Determine the (X, Y) coordinate at the center of the cell enclosing the given text.  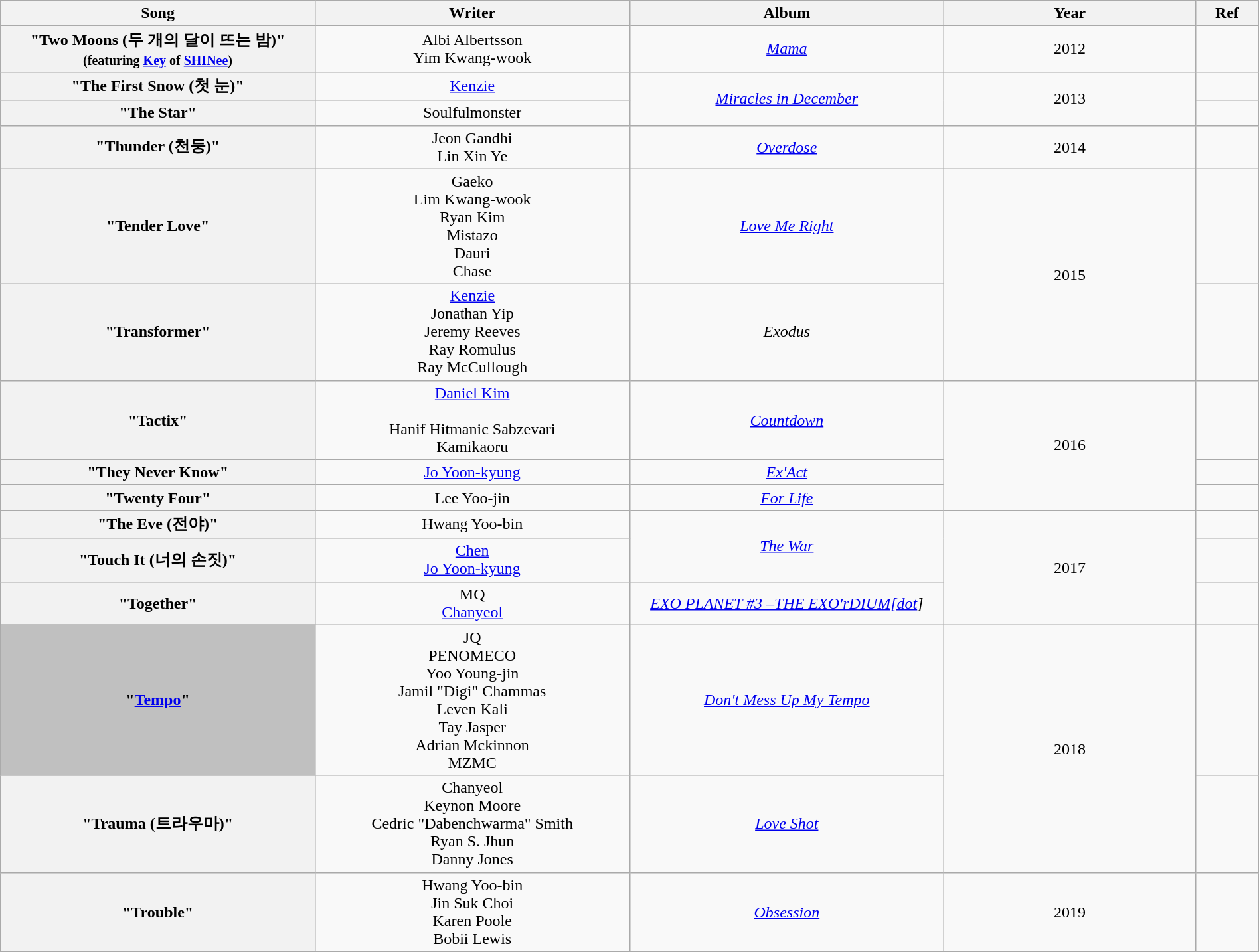
Ex'Act (787, 472)
"Transformer" (158, 332)
"The Eve (전야)" (158, 524)
"Touch It (너의 손짓)" (158, 560)
Exodus (787, 332)
Kenzie (472, 86)
2015 (1070, 275)
For Life (787, 497)
"Tender Love" (158, 226)
Love Shot (787, 824)
Ref (1227, 13)
Overdose (787, 147)
2014 (1070, 147)
"Together" (158, 603)
Daniel KimHanif Hitmanic Sabzevari Kamikaoru (472, 420)
Kenzie Jonathan Yip Jeremy Reeves Ray Romulus Ray McCullough (472, 332)
Miracles in December (787, 98)
ChanyeolKeynon MooreCedric "Dabenchwarma" SmithRyan S. JhunDanny Jones (472, 824)
Jo Yoon-kyung (472, 472)
Song (158, 13)
Year (1070, 13)
The War (787, 546)
"Trouble" (158, 912)
2012 (1070, 49)
"They Never Know" (158, 472)
Love Me Right (787, 226)
"The First Snow (첫 눈)" (158, 86)
EXO PLANET #3 –THE EXO'rDIUM[dot] (787, 603)
"The Star" (158, 113)
ChenJo Yoon-kyung (472, 560)
"Tempo" (158, 700)
Jeon GandhiLin Xin Ye (472, 147)
Hwang Yoo-bin (472, 524)
Don't Mess Up My Tempo (787, 700)
"Twenty Four" (158, 497)
Gaeko Lim Kwang-wook Ryan Kim Mistazo Dauri Chase (472, 226)
2019 (1070, 912)
"Two Moons (두 개의 달이 뜨는 밤)" (featuring Key of SHINee) (158, 49)
Countdown (787, 420)
2013 (1070, 98)
"Tactix" (158, 420)
"Thunder (천둥)" (158, 147)
2016 (1070, 445)
JQPENOMECOYoo Young-jinJamil "Digi" ChammasLeven KaliTay JasperAdrian MckinnonMZMC (472, 700)
Mama (787, 49)
Soulfulmonster (472, 113)
MQChanyeol (472, 603)
"Trauma (트라우마)" (158, 824)
Obsession (787, 912)
Album (787, 13)
2017 (1070, 567)
2018 (1070, 749)
Albi AlbertssonYim Kwang-wook (472, 49)
Lee Yoo-jin (472, 497)
Writer (472, 13)
Hwang Yoo-binJin Suk ChoiKaren PooleBobii Lewis (472, 912)
